Capture the cell that displays the provided text and extract its [x, y] central coordinate. 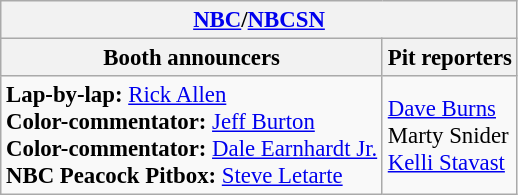
NBC/NBCSN [260, 20]
Lap-by-lap: Rick AllenColor-commentator: Jeff BurtonColor-commentator: Dale Earnhardt Jr.NBC Peacock Pitbox: Steve Letarte [192, 136]
Pit reporters [450, 58]
Booth announcers [192, 58]
Dave BurnsMarty SniderKelli Stavast [450, 136]
